Determine the (X, Y) coordinate at the center of the cell enclosing the given text.  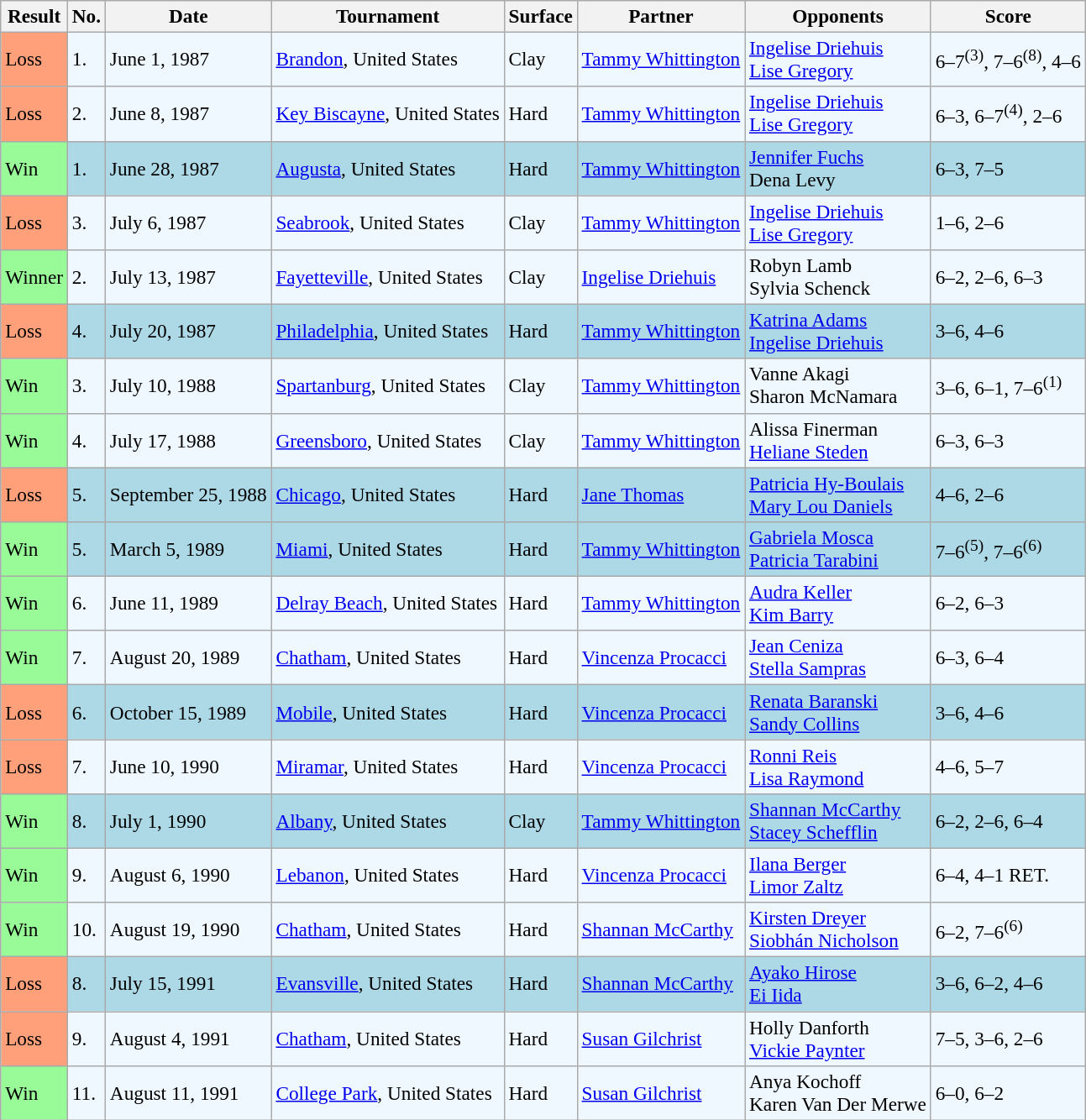
Brandon, United States (388, 59)
October 15, 1989 (188, 712)
Vanne Akagi Sharon McNamara (838, 386)
1–6, 2–6 (1008, 222)
No. (86, 16)
Robyn Lamb Sylvia Schenck (838, 277)
June 1, 1987 (188, 59)
3–6, 6–2, 4–6 (1008, 984)
August 6, 1990 (188, 875)
Philadelphia, United States (388, 331)
September 25, 1988 (188, 494)
Greensboro, United States (388, 440)
Score (1008, 16)
August 20, 1989 (188, 658)
July 13, 1987 (188, 277)
6–3, 6–3 (1008, 440)
6–4, 4–1 RET. (1008, 875)
4–6, 2–6 (1008, 494)
Albany, United States (388, 821)
Winner (34, 277)
Ronni Reis Lisa Raymond (838, 766)
College Park, United States (388, 1093)
August 11, 1991 (188, 1093)
Kirsten Dreyer Siobhán Nicholson (838, 930)
6–3, 7–5 (1008, 168)
July 6, 1987 (188, 222)
11. (86, 1093)
Mobile, United States (388, 712)
4–6, 5–7 (1008, 766)
Ingelise Driehuis (660, 277)
June 11, 1989 (188, 603)
Anya Kochoff Karen Van Der Merwe (838, 1093)
June 10, 1990 (188, 766)
July 15, 1991 (188, 984)
Evansville, United States (388, 984)
July 1, 1990 (188, 821)
June 8, 1987 (188, 114)
Result (34, 16)
March 5, 1989 (188, 549)
Jane Thomas (660, 494)
Key Biscayne, United States (388, 114)
July 20, 1987 (188, 331)
6–3, 6–7(4), 2–6 (1008, 114)
Augusta, United States (388, 168)
6–2, 2–6, 6–4 (1008, 821)
July 10, 1988 (188, 386)
Jean Ceniza Stella Sampras (838, 658)
7–5, 3–6, 2–6 (1008, 1038)
Alissa Finerman Heliane Steden (838, 440)
3–6, 6–1, 7–6(1) (1008, 386)
Tournament (388, 16)
6–2, 7–6(6) (1008, 930)
6–2, 2–6, 6–3 (1008, 277)
Holly Danforth Vickie Paynter (838, 1038)
10. (86, 930)
Katrina Adams Ingelise Driehuis (838, 331)
July 17, 1988 (188, 440)
Date (188, 16)
Seabrook, United States (388, 222)
Lebanon, United States (388, 875)
Shannan McCarthy Stacey Schefflin (838, 821)
Patricia Hy-Boulais Mary Lou Daniels (838, 494)
6–3, 6–4 (1008, 658)
Gabriela Mosca Patricia Tarabini (838, 549)
August 19, 1990 (188, 930)
June 28, 1987 (188, 168)
6–7(3), 7–6(8), 4–6 (1008, 59)
Ayako Hirose Ei Iida (838, 984)
6–0, 6–2 (1008, 1093)
6–2, 6–3 (1008, 603)
Chicago, United States (388, 494)
Opponents (838, 16)
Jennifer Fuchs Dena Levy (838, 168)
Spartanburg, United States (388, 386)
Partner (660, 16)
Fayetteville, United States (388, 277)
August 4, 1991 (188, 1038)
Miramar, United States (388, 766)
Audra Keller Kim Barry (838, 603)
Miami, United States (388, 549)
Surface (541, 16)
7–6(5), 7–6(6) (1008, 549)
Renata Baranski Sandy Collins (838, 712)
Delray Beach, United States (388, 603)
Ilana Berger Limor Zaltz (838, 875)
